Pinpoint the cell where the given text exists, returning its (X, Y) midpoint coordinate. 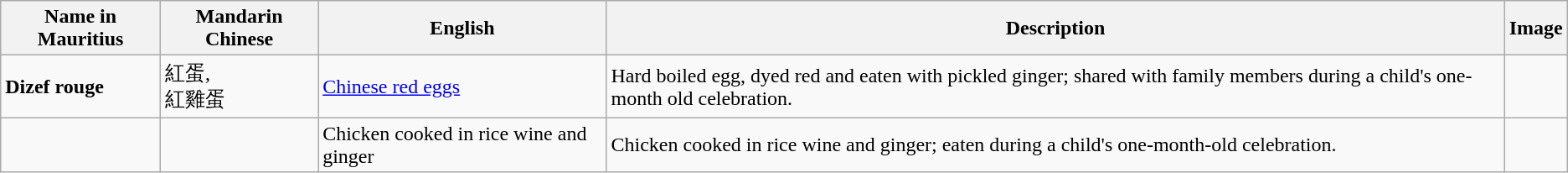
紅蛋,紅雞蛋 (239, 86)
English (462, 29)
Dizef rouge (80, 86)
Image (1536, 29)
Mandarin Chinese (239, 29)
Hard boiled egg, dyed red and eaten with pickled ginger; shared with family members during a child's one-month old celebration. (1055, 86)
Chinese red eggs (462, 86)
Description (1055, 29)
Chicken cooked in rice wine and ginger (462, 144)
Chicken cooked in rice wine and ginger; eaten during a child's one-month-old celebration. (1055, 144)
Name in Mauritius (80, 29)
